Search for the cell housing the specified text and yield its [X, Y] center coordinate. 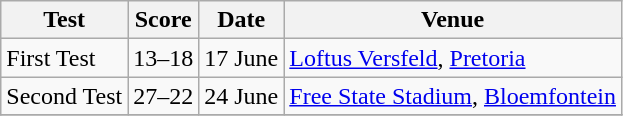
13–18 [164, 58]
Second Test [64, 96]
Loftus Versfeld, Pretoria [453, 58]
Score [164, 20]
Venue [453, 20]
Date [242, 20]
Test [64, 20]
17 June [242, 58]
24 June [242, 96]
First Test [64, 58]
27–22 [164, 96]
Free State Stadium, Bloemfontein [453, 96]
